Return [X, Y] of the center of cell containing provided text 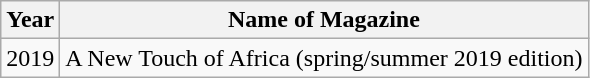
Name of Magazine [324, 20]
A New Touch of Africa (spring/summer 2019 edition) [324, 58]
2019 [30, 58]
Year [30, 20]
